Output the [x, y] coordinate of the center of the cell containing the given text.  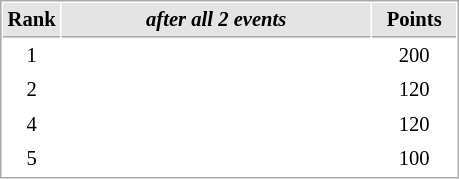
Points [414, 20]
100 [414, 158]
2 [32, 90]
200 [414, 56]
1 [32, 56]
4 [32, 124]
Rank [32, 20]
5 [32, 158]
after all 2 events [216, 20]
